Identify which cell holds the provided text, then report its (X, Y) central coordinate. 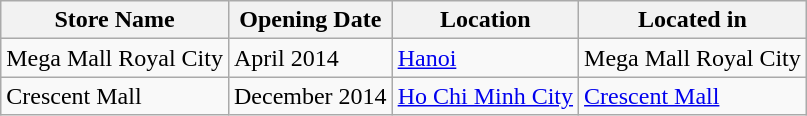
Located in (693, 20)
Ho Chi Minh City (485, 96)
Store Name (115, 20)
December 2014 (310, 96)
April 2014 (310, 58)
Location (485, 20)
Opening Date (310, 20)
Hanoi (485, 58)
